Search for the cell housing the specified text and yield its (x, y) center coordinate. 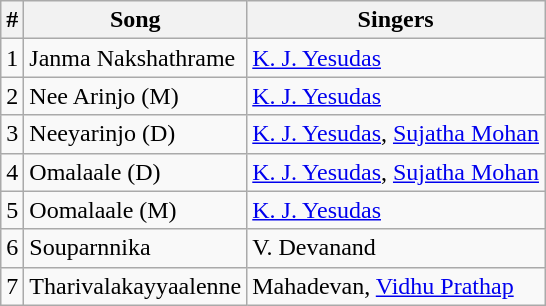
Oomalaale (M) (136, 210)
Neeyarinjo (D) (136, 134)
3 (12, 134)
5 (12, 210)
1 (12, 58)
Song (136, 20)
Tharivalakayyaalenne (136, 286)
Mahadevan, Vidhu Prathap (396, 286)
2 (12, 96)
Souparnnika (136, 248)
Singers (396, 20)
7 (12, 286)
6 (12, 248)
# (12, 20)
Nee Arinjo (M) (136, 96)
Omalaale (D) (136, 172)
4 (12, 172)
V. Devanand (396, 248)
Janma Nakshathrame (136, 58)
